Pinpoint the cell where the given text exists, returning its [x, y] midpoint coordinate. 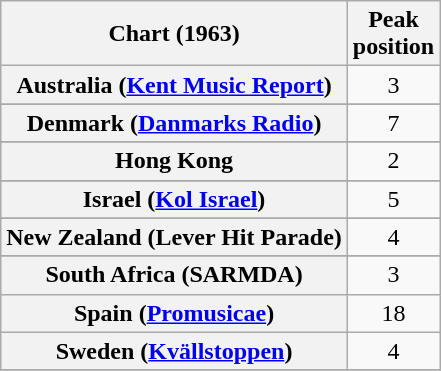
New Zealand (Lever Hit Parade) [174, 237]
Peakposition [393, 34]
South Africa (SARMDA) [174, 275]
Denmark (Danmarks Radio) [174, 123]
Hong Kong [174, 161]
Israel (Kol Israel) [174, 199]
2 [393, 161]
Spain (Promusicae) [174, 313]
Sweden (Kvällstoppen) [174, 351]
7 [393, 123]
5 [393, 199]
18 [393, 313]
Chart (1963) [174, 34]
Australia (Kent Music Report) [174, 85]
